Locate the cell with the specified text and output its (X, Y) center coordinate. 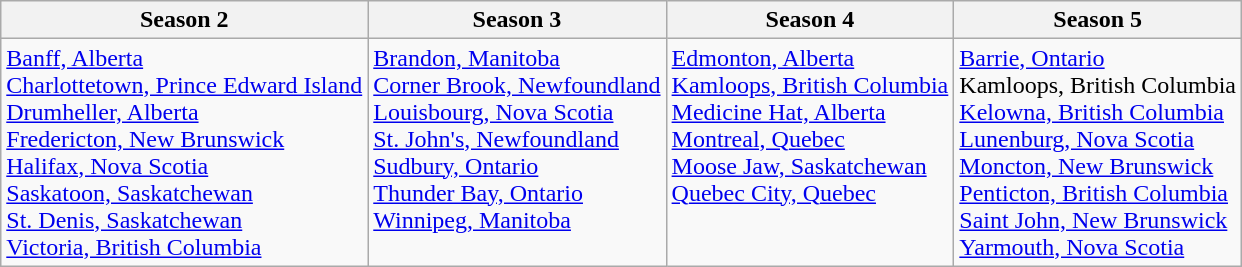
Edmonton, AlbertaKamloops, British ColumbiaMedicine Hat, AlbertaMontreal, QuebecMoose Jaw, SaskatchewanQuebec City, Quebec (810, 152)
Season 2 (184, 20)
Season 3 (517, 20)
Brandon, ManitobaCorner Brook, NewfoundlandLouisbourg, Nova ScotiaSt. John's, NewfoundlandSudbury, OntarioThunder Bay, OntarioWinnipeg, Manitoba (517, 152)
Season 5 (1098, 20)
Season 4 (810, 20)
